Locate the cell with the specified text and output its (X, Y) center coordinate. 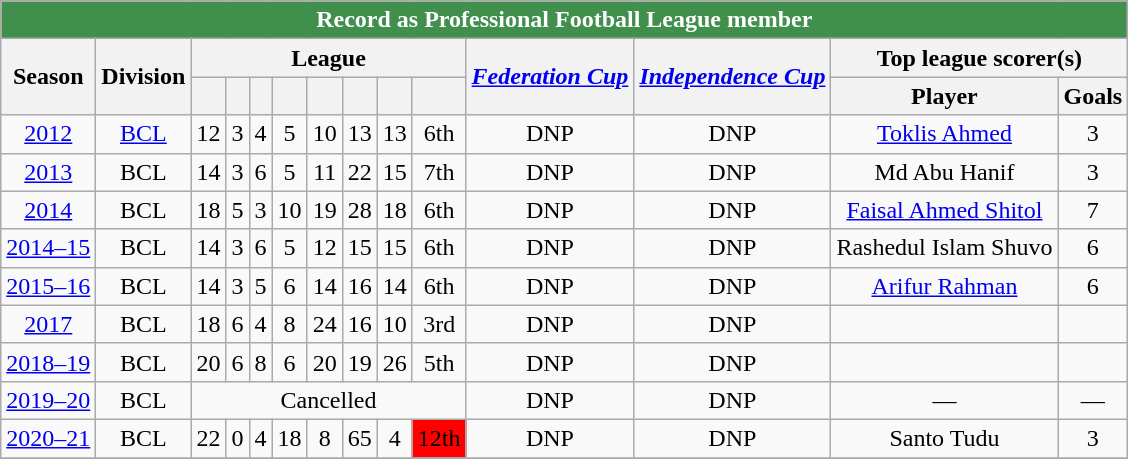
7 (1093, 210)
Top league scorer(s) (980, 58)
Season (48, 77)
2018–19 (48, 362)
65 (360, 438)
Record as Professional Football League member (564, 20)
Md Abu Hanif (944, 172)
Independence Cup (732, 77)
3rd (439, 324)
Goals (1093, 96)
2015–16 (48, 286)
Player (944, 96)
Division (144, 77)
11 (324, 172)
5th (439, 362)
26 (394, 362)
2014–15 (48, 248)
2012 (48, 134)
2020–21 (48, 438)
7th (439, 172)
2013 (48, 172)
Arifur Rahman (944, 286)
28 (360, 210)
Rashedul Islam Shuvo (944, 248)
Cancelled (328, 400)
2019–20 (48, 400)
Santo Tudu (944, 438)
12th (439, 438)
Faisal Ahmed Shitol (944, 210)
2017 (48, 324)
Federation Cup (550, 77)
2014 (48, 210)
League (328, 58)
24 (324, 324)
Toklis Ahmed (944, 134)
0 (238, 438)
